For the text-containing cell, return its midpoint in (x, y) coordinate format. 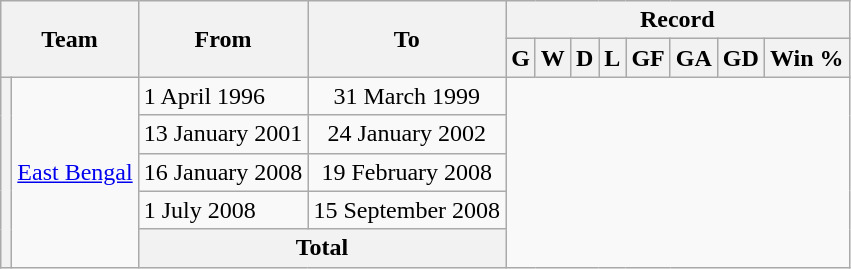
L (612, 58)
To (407, 39)
1 July 2008 (223, 210)
Team (70, 39)
Record (678, 20)
19 February 2008 (407, 172)
31 March 1999 (407, 96)
15 September 2008 (407, 210)
GA (694, 58)
Win % (806, 58)
Total (322, 248)
From (223, 39)
24 January 2002 (407, 134)
GD (740, 58)
W (552, 58)
D (584, 58)
1 April 1996 (223, 96)
G (521, 58)
13 January 2001 (223, 134)
GF (648, 58)
16 January 2008 (223, 172)
East Bengal (75, 172)
